Pinpoint the cell where the given text exists, returning its [X, Y] midpoint coordinate. 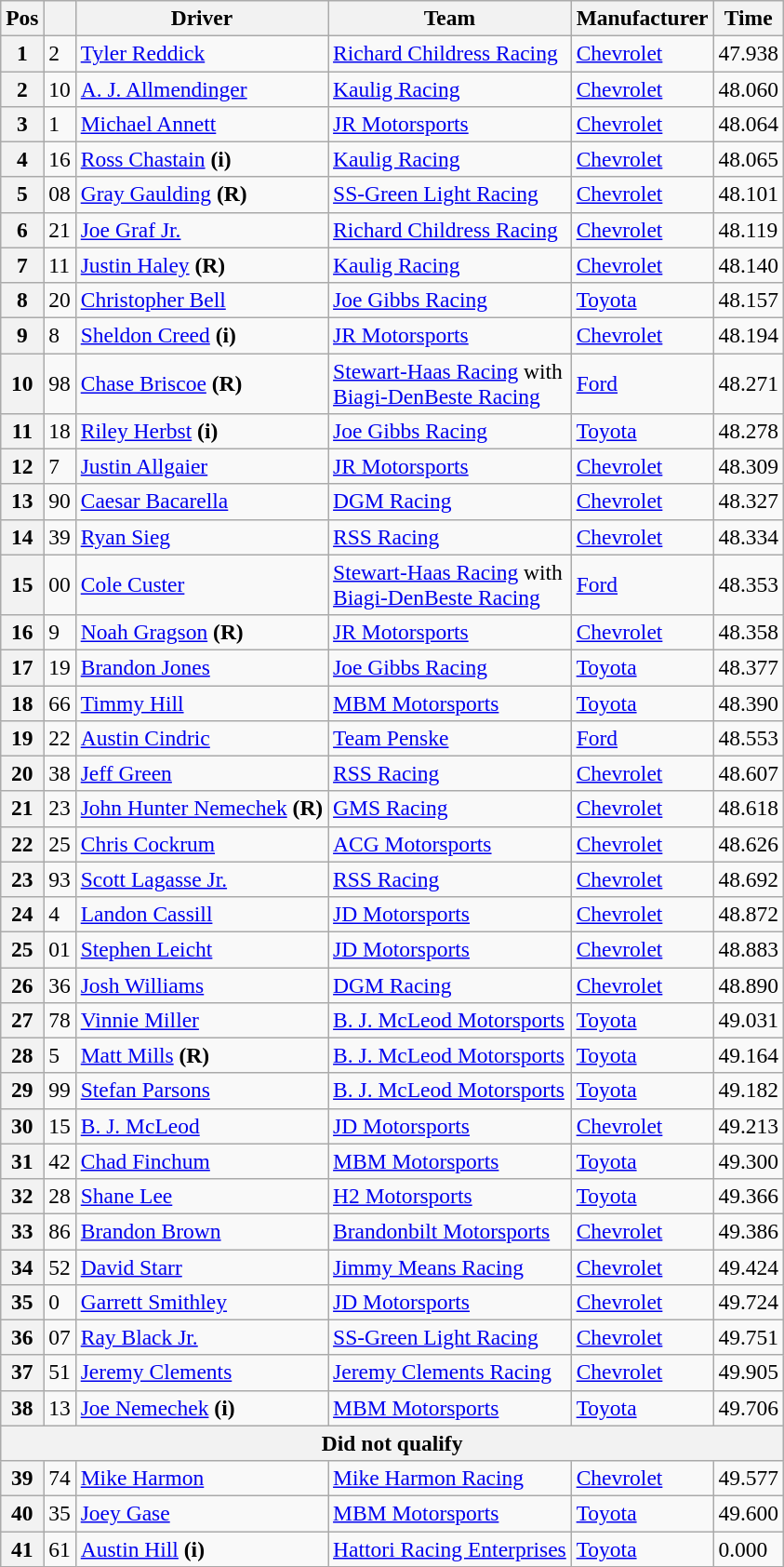
61 [60, 1548]
Ryan Sieg [201, 537]
Gray Gaulding (R) [201, 194]
51 [60, 1373]
48.553 [749, 738]
07 [60, 1337]
48.309 [749, 466]
Mike Harmon Racing [450, 1478]
49.905 [749, 1373]
B. J. McLeod [201, 1126]
Garrett Smithley [201, 1302]
GMS Racing [450, 809]
48.883 [749, 949]
47.938 [749, 53]
49.300 [749, 1161]
Joey Gase [201, 1513]
14 [22, 537]
Stephen Leicht [201, 949]
48.194 [749, 335]
48.271 [749, 383]
49.424 [749, 1266]
Chad Finchum [201, 1161]
Chase Briscoe (R) [201, 383]
90 [60, 502]
48.607 [749, 773]
48.278 [749, 431]
49.366 [749, 1196]
32 [22, 1196]
John Hunter Nemechek (R) [201, 809]
Matt Mills (R) [201, 1055]
48.119 [749, 230]
49.386 [749, 1231]
49.577 [749, 1478]
Vinnie Miller [201, 1020]
08 [60, 194]
Shane Lee [201, 1196]
48.353 [749, 584]
48.872 [749, 914]
Hattori Racing Enterprises [450, 1548]
A. J. Allmendinger [201, 88]
48.064 [749, 124]
49.031 [749, 1020]
49.182 [749, 1091]
Christopher Bell [201, 300]
01 [60, 949]
H2 Motorsports [450, 1196]
00 [60, 584]
Ross Chastain (i) [201, 159]
Team Penske [450, 738]
Riley Herbst (i) [201, 431]
48.618 [749, 809]
29 [22, 1091]
42 [60, 1161]
Cole Custer [201, 584]
99 [60, 1091]
Tyler Reddick [201, 53]
Landon Cassill [201, 914]
86 [60, 1231]
93 [60, 879]
49.751 [749, 1337]
74 [60, 1478]
33 [22, 1231]
49.213 [749, 1126]
6 [22, 230]
31 [22, 1161]
Jimmy Means Racing [450, 1266]
98 [60, 383]
Brandon Jones [201, 667]
Scott Lagasse Jr. [201, 879]
26 [22, 984]
0.000 [749, 1548]
48.327 [749, 502]
48.101 [749, 194]
Jeremy Clements Racing [450, 1373]
Josh Williams [201, 984]
24 [22, 914]
Did not qualify [392, 1443]
Joe Nemechek (i) [201, 1408]
52 [60, 1266]
Jeremy Clements [201, 1373]
27 [22, 1020]
Chris Cockrum [201, 844]
Caesar Bacarella [201, 502]
Joe Graf Jr. [201, 230]
48.377 [749, 667]
48.890 [749, 984]
Michael Annett [201, 124]
Justin Haley (R) [201, 265]
49.706 [749, 1408]
0 [60, 1302]
48.626 [749, 844]
34 [22, 1266]
Pos [22, 18]
48.692 [749, 879]
Time [749, 18]
30 [22, 1126]
Justin Allgaier [201, 466]
48.140 [749, 265]
48.060 [749, 88]
Driver [201, 18]
Noah Gragson (R) [201, 632]
Stefan Parsons [201, 1091]
37 [22, 1373]
Brandon Brown [201, 1231]
40 [22, 1513]
49.600 [749, 1513]
Timmy Hill [201, 703]
49.724 [749, 1302]
Brandonbilt Motorsports [450, 1231]
48.157 [749, 300]
41 [22, 1548]
Manufacturer [642, 18]
78 [60, 1020]
12 [22, 466]
48.334 [749, 537]
Ray Black Jr. [201, 1337]
48.065 [749, 159]
ACG Motorsports [450, 844]
66 [60, 703]
David Starr [201, 1266]
Austin Cindric [201, 738]
48.390 [749, 703]
Jeff Green [201, 773]
Mike Harmon [201, 1478]
49.164 [749, 1055]
17 [22, 667]
Team [450, 18]
Sheldon Creed (i) [201, 335]
3 [22, 124]
48.358 [749, 632]
Austin Hill (i) [201, 1548]
